Return (X, Y) of the center of cell containing provided text 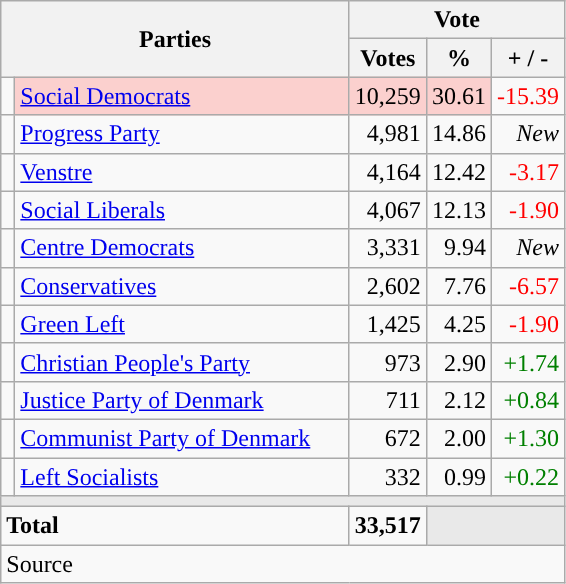
Source (283, 564)
Vote (456, 20)
Progress Party (182, 134)
14.86 (458, 134)
12.42 (458, 172)
% (458, 58)
Venstre (182, 172)
2.00 (458, 438)
973 (388, 362)
Social Liberals (182, 210)
2.90 (458, 362)
Total (176, 526)
-15.39 (528, 96)
+ / - (528, 58)
4.25 (458, 324)
10,259 (388, 96)
672 (388, 438)
33,517 (388, 526)
3,331 (388, 248)
30.61 (458, 96)
+1.30 (528, 438)
+1.74 (528, 362)
Justice Party of Denmark (182, 400)
-3.17 (528, 172)
1,425 (388, 324)
2,602 (388, 286)
0.99 (458, 477)
332 (388, 477)
711 (388, 400)
7.76 (458, 286)
+0.22 (528, 477)
Left Socialists (182, 477)
2.12 (458, 400)
+0.84 (528, 400)
Green Left (182, 324)
Votes (388, 58)
-6.57 (528, 286)
Centre Democrats (182, 248)
Christian People's Party (182, 362)
4,981 (388, 134)
4,067 (388, 210)
12.13 (458, 210)
Conservatives (182, 286)
4,164 (388, 172)
Social Democrats (182, 96)
Communist Party of Denmark (182, 438)
Parties (176, 39)
9.94 (458, 248)
